Determine the (x, y) coordinate at the center of the cell enclosing the given text.  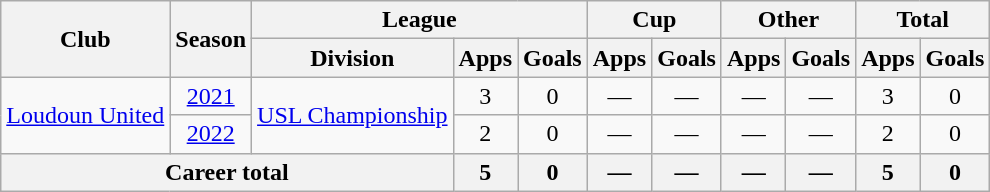
2021 (211, 96)
Other (788, 20)
Club (86, 39)
USL Championship (353, 115)
Loudoun United (86, 115)
Division (353, 58)
Career total (227, 172)
League (420, 20)
2022 (211, 134)
Cup (654, 20)
Season (211, 39)
Total (923, 20)
